Return [x, y] of the center of cell containing provided text 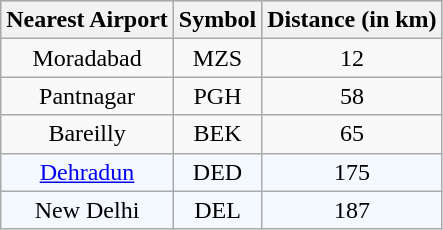
187 [352, 210]
175 [352, 172]
12 [352, 58]
Dehradun [88, 172]
Symbol [217, 20]
PGH [217, 96]
Distance (in km) [352, 20]
58 [352, 96]
Nearest Airport [88, 20]
New Delhi [88, 210]
Pantnagar [88, 96]
BEK [217, 134]
DEL [217, 210]
65 [352, 134]
MZS [217, 58]
Moradabad [88, 58]
DED [217, 172]
Bareilly [88, 134]
